Find where the given text appears and provide that cell's center as [X, Y] coordinate. 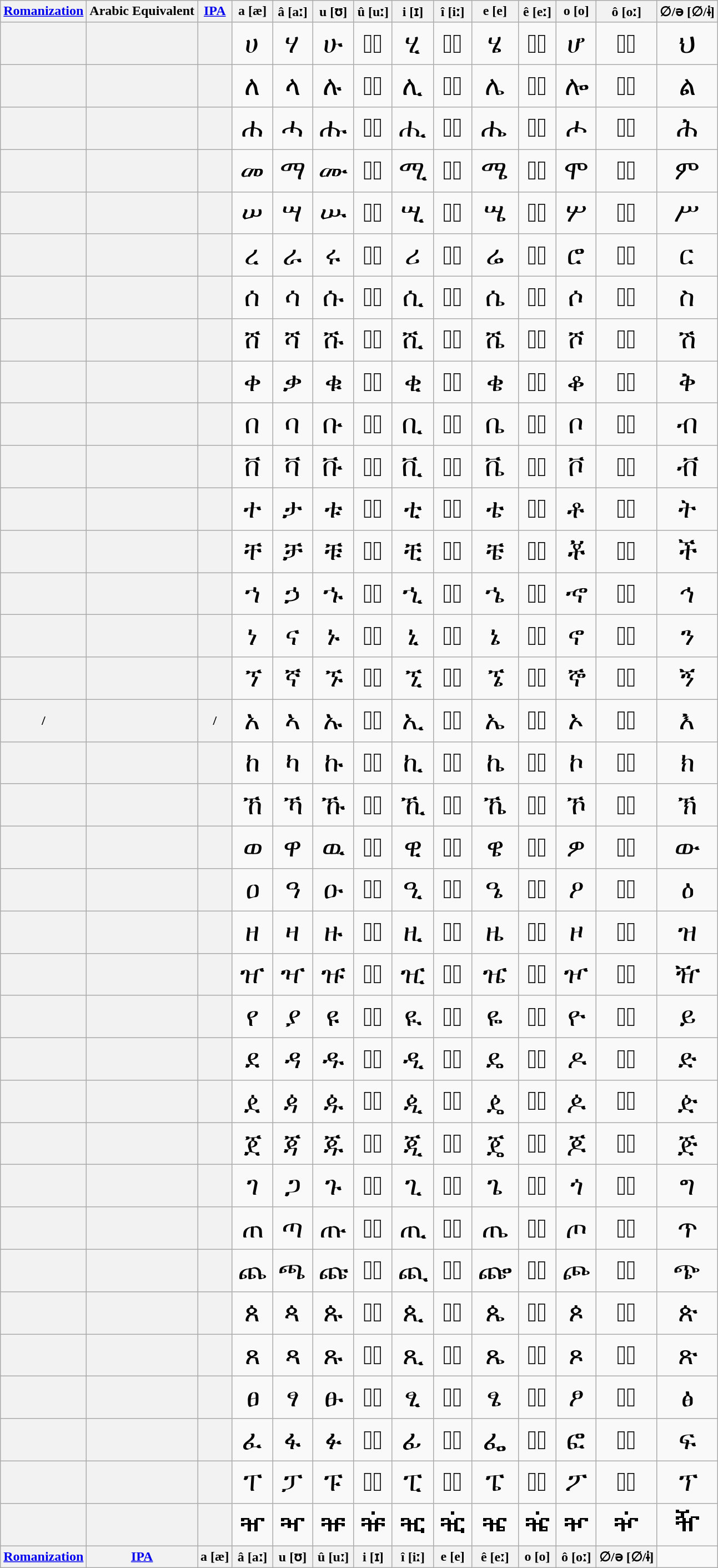
ጌ፞ [538, 1186]
ኒ፞ [453, 636]
ፔ [495, 1482]
ጁ [333, 1144]
ኩ [333, 763]
ሽ [687, 340]
ጊ፞ [453, 1186]
ኩ፞ [373, 763]
ኘ [252, 678]
ሮ [576, 255]
ፃ [293, 1397]
ጆ [576, 1144]
ዤ፞ [538, 974]
ሢ፞ [453, 213]
ኖ፞ [626, 636]
ሴ፞ [538, 297]
ዹ፞ [373, 1101]
ጽ [687, 1355]
ፒ [413, 1482]
ህ [687, 43]
ጁ፞ [373, 1144]
ጼ፞ [538, 1355]
ቭ [687, 467]
ዚ፞ [453, 932]
ሩ [333, 255]
ሱ፞ [373, 297]
ኒ [413, 636]
ጺ፞ [453, 1355]
ⶰ [252, 1524]
አ [252, 720]
ኄ [495, 594]
ዤ [495, 974]
ዢ [413, 974]
ፓ [293, 1482]
ቫ [293, 467]
ሹ [333, 340]
ዪ፞ [453, 1016]
ዴ፞ [538, 1059]
ዾ [576, 1101]
ጶ [576, 1312]
ሄ፞ [538, 43]
ዥ [687, 974]
ዞ፞ [626, 932]
ፑ፞ [373, 1482]
ሩ፞ [373, 255]
የ [252, 1016]
ኤ፞ [538, 720]
ኚ [413, 678]
ጲ [413, 1312]
ሤ [495, 213]
ላ [293, 86]
ቹ [333, 551]
ጪ [413, 1270]
ቡ [333, 424]
ዌ፞ [538, 848]
ቺ [413, 551]
ጂ [413, 1144]
ኂ፞ [453, 594]
ጦ፞ [626, 1228]
ሎ [576, 86]
ም [687, 171]
ዩ፞ [373, 1016]
ሼ፞ [538, 340]
ዪ [413, 1016]
ጌ [495, 1186]
ቾ [576, 551]
ኤ [495, 720]
ጎ፞ [626, 1186]
ኚ፞ [453, 678]
ዸ [252, 1101]
ሢ [413, 213]
ዉ [333, 848]
ጤ፞ [538, 1228]
ፕ [687, 1482]
ጻ [293, 1355]
ኆ፞ [626, 594]
ጮ፞ [626, 1270]
ዶ፞ [626, 1059]
ፔ፞ [538, 1482]
ⶲ [413, 1524]
ቃ [293, 382]
ዲ [413, 1059]
ሺ [413, 340]
ፀ [252, 1397]
ፑ [333, 1482]
ዝ [687, 932]
ኬ፞ [538, 763]
ር [687, 255]
ሶ [576, 297]
ሕ [687, 128]
ጰ [252, 1312]
ጀ [252, 1144]
ዔ፞ [538, 890]
ሒ [413, 128]
ኼ፞ [538, 805]
ሆ፞ [626, 43]
ዡ፞ [373, 974]
ⶳ [293, 1524]
ዜ [495, 932]
ዬ፞ [538, 1016]
ቮ [576, 467]
ሲ፞ [453, 297]
ሞ [576, 171]
ዾ፞ [626, 1101]
ፌ፞ [538, 1440]
ዒ፞ [453, 890]
ፊ፞ [453, 1440]
ሻ [293, 340]
ⶱ፞ [373, 1524]
ሸ [252, 340]
ዛ [293, 932]
ሾ [576, 340]
ሰ [252, 297]
ሁ፞ [373, 43]
ኦ፞ [626, 720]
ኜ፞ [538, 678]
ዮ [576, 1016]
ቄ፞ [538, 382]
ጂ፞ [453, 1144]
ሱ [333, 297]
ⶴ [495, 1524]
ኃ [293, 594]
ሑ፞ [373, 128]
ኆ [576, 594]
ኪ፞ [453, 763]
ኁ [333, 594]
ኞ [576, 678]
ብ [687, 424]
ሉ [333, 86]
ጄ፞ [538, 1144]
ሹ፞ [373, 340]
ዋ [293, 848]
ሙ [333, 171]
ዌ [495, 848]
ዲ፞ [453, 1059]
ዎ [576, 848]
ዑ፞ [373, 890]
ጤ [495, 1228]
ስ [687, 297]
ኂ [413, 594]
ድ [687, 1059]
ቤ፞ [538, 424]
ዠ [252, 974]
ፅ [687, 1397]
ኜ [495, 678]
ግ [687, 1186]
ቩ [333, 467]
ፉ፞ [373, 1440]
ቩ፞ [373, 467]
ሤ፞ [538, 213]
ት [687, 509]
ኔ [495, 636]
ፌ [495, 1440]
ሔ [495, 128]
ጆ፞ [626, 1144]
እ [687, 720]
መ [252, 171]
ሜ [495, 171]
ጃ [293, 1144]
ዹ [333, 1101]
ጢ፞ [453, 1228]
ፋ [293, 1440]
ፍ [687, 1440]
ቦ [576, 424]
ጱ፞ [373, 1312]
ጉ [333, 1186]
ሺ፞ [453, 340]
ቪ [413, 467]
ቼ [495, 551]
ዖ፞ [626, 890]
ኾ፞ [626, 805]
ሖ፞ [626, 128]
ኝ [687, 678]
ሾ፞ [626, 340]
ል [687, 86]
ኅ [687, 594]
ኼ [495, 805]
ዔ [495, 890]
ጡ [333, 1228]
ደ [252, 1059]
ⶴ፞ [538, 1524]
ሶ፞ [626, 297]
ሒ፞ [453, 128]
ዐ [252, 890]
ቹ፞ [373, 551]
ሁ [333, 43]
ቢ፞ [453, 424]
ካ [293, 763]
ባ [293, 424]
ቪ፞ [453, 467]
ሉ፞ [373, 86]
ጄ [495, 1144]
ፖ [576, 1482]
ጣ [293, 1228]
ሐ [252, 128]
ጢ [413, 1228]
Arabic Equivalent [142, 12]
ዘ [252, 932]
ረ [252, 255]
ያ [293, 1016]
ቂ [413, 382]
ሖ [576, 128]
ሬ [495, 255]
ኾ [576, 805]
ጳ [293, 1312]
ኀ [252, 594]
ኦ [576, 720]
ዴ [495, 1059]
ቆ፞ [626, 382]
ቾ፞ [626, 551]
ክ [687, 763]
ጥ [687, 1228]
ኢ [413, 720]
ኢ፞ [453, 720]
ዎ፞ [626, 848]
ጋ [293, 1186]
ሮ፞ [626, 255]
ው [687, 848]
ኹ፞ [373, 805]
ⶵ [687, 1524]
ሦ [576, 213]
ቬ፞ [538, 467]
ዺ፞ [453, 1101]
ቱ፞ [373, 509]
ጺ [413, 1355]
ኬ [495, 763]
ፂ [413, 1397]
ዢ፞ [453, 974]
ሪ [413, 255]
ጩ [333, 1270]
ⶶ፞ [626, 1524]
ዮ፞ [626, 1016]
ሣ [293, 213]
ጠ [252, 1228]
ጉ፞ [373, 1186]
ኛ [293, 678]
ጭ [687, 1270]
ፁ [333, 1397]
ቢ [413, 424]
ይ [687, 1016]
ቶ [576, 509]
ኡ [333, 720]
ቁ፞ [373, 382]
ሡ [333, 213]
ዙ፞ [373, 932]
ጶ፞ [626, 1312]
ዣ [293, 974]
ቲ [413, 509]
ቴ፞ [538, 509]
በ [252, 424]
ጮ [576, 1270]
ሌ፞ [538, 86]
ኄ፞ [538, 594]
ፖ፞ [626, 1482]
ጦ [576, 1228]
ዬ [495, 1016]
ዼ [495, 1101]
ጫ [293, 1270]
ዚ [413, 932]
ቆ [576, 382]
ቺ፞ [453, 551]
ኙ፞ [373, 678]
ጹ [333, 1355]
ጪ፞ [453, 1270]
ቡ፞ [373, 424]
ፁ፞ [373, 1397]
ፊ [413, 1440]
ሥ [687, 213]
ሙ፞ [373, 171]
ሲ [413, 297]
ቁ [333, 382]
ሚ [413, 171]
ቄ [495, 382]
ፒ፞ [453, 1482]
ፈ [252, 1440]
ኣ [293, 720]
ዺ [413, 1101]
ፆ፞ [626, 1397]
ዞ [576, 932]
ኡ፞ [373, 720]
ዱ [333, 1059]
ⶱ [333, 1524]
ዉ፞ [373, 848]
ፄ፞ [538, 1397]
ራ [293, 255]
ጹ፞ [373, 1355]
ቮ፞ [626, 467]
ሂ [413, 43]
ኑ [333, 636]
ሌ [495, 86]
ኖ [576, 636]
ቼ፞ [538, 551]
ጬ፞ [538, 1270]
ታ [293, 509]
ዶ [576, 1059]
ፉ [333, 1440]
ኪ [413, 763]
ጊ [413, 1186]
ዊ [413, 848]
ጎ [576, 1186]
ኙ [333, 678]
ዊ፞ [453, 848]
ና [293, 636]
ኔ፞ [538, 636]
ፆ [576, 1397]
ች [687, 551]
ሪ፞ [453, 255]
ቬ [495, 467]
ዱ፞ [373, 1059]
ቶ፞ [626, 509]
ኽ [687, 805]
ጸ [252, 1355]
ዩ [333, 1016]
ለ [252, 86]
ዜ፞ [538, 932]
ሊ፞ [453, 86]
ፂ፞ [453, 1397]
ጱ [333, 1312]
ቻ [293, 551]
ተ [252, 509]
ሬ፞ [538, 255]
ኁ፞ [373, 594]
ዳ [293, 1059]
ዽ [687, 1101]
ሃ [293, 43]
ሡ፞ [373, 213]
ሚ፞ [453, 171]
ሜ፞ [538, 171]
ሄ [495, 43]
ቤ [495, 424]
ሆ [576, 43]
ፄ [495, 1397]
ጴ [495, 1312]
ጾ፞ [626, 1355]
ፎ፞ [626, 1440]
ቴ [495, 509]
ሎ፞ [626, 86]
ቸ [252, 551]
ፎ [576, 1440]
ሀ [252, 43]
ፐ [252, 1482]
ኸ [252, 805]
ዙ [333, 932]
ኹ [333, 805]
ቨ [252, 467]
ቀ [252, 382]
ጨ [252, 1270]
ቱ [333, 509]
ሠ [252, 213]
ሑ [333, 128]
ዦ፞ [626, 974]
ኺ፞ [453, 805]
ማ [293, 171]
ዕ [687, 890]
ገ [252, 1186]
ጩ፞ [373, 1270]
ሊ [413, 86]
ኞ፞ [626, 678]
ኮ [576, 763]
ጬ [495, 1270]
ቲ፞ [453, 509]
ን [687, 636]
ሓ [293, 128]
ሔ፞ [538, 128]
ኮ፞ [626, 763]
ዓ [293, 890]
ቅ [687, 382]
ቦ፞ [626, 424]
ዒ [413, 890]
ጾ [576, 1355]
ነ [252, 636]
ዻ [293, 1101]
ሂ፞ [453, 43]
ዡ [333, 974]
ዼ፞ [538, 1101]
ዑ [333, 890]
ወ [252, 848]
ⶶ [576, 1524]
ኻ [293, 805]
ጼ [495, 1355]
ኺ [413, 805]
ጴ፞ [538, 1312]
ሼ [495, 340]
ጡ፞ [373, 1228]
ጲ፞ [453, 1312]
ዦ [576, 974]
ኑ፞ [373, 636]
ⶲ፞ [453, 1524]
ሦ፞ [626, 213]
ሞ፞ [626, 171]
ከ [252, 763]
ቂ፞ [453, 382]
ዖ [576, 890]
ጅ [687, 1144]
ጵ [687, 1312]
ሴ [495, 297]
ሳ [293, 297]
